Output the (x, y) coordinate of the center of the cell containing the given text.  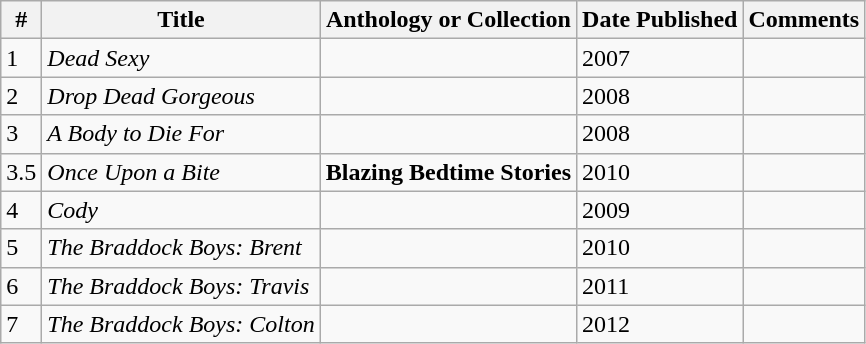
Drop Dead Gorgeous (181, 96)
4 (22, 210)
Title (181, 20)
3.5 (22, 172)
Anthology or Collection (448, 20)
3 (22, 134)
Once Upon a Bite (181, 172)
1 (22, 58)
The Braddock Boys: Travis (181, 286)
6 (22, 286)
2011 (660, 286)
The Braddock Boys: Colton (181, 324)
Comments (804, 20)
A Body to Die For (181, 134)
Blazing Bedtime Stories (448, 172)
Date Published (660, 20)
2012 (660, 324)
# (22, 20)
The Braddock Boys: Brent (181, 248)
Dead Sexy (181, 58)
2007 (660, 58)
5 (22, 248)
2009 (660, 210)
Cody (181, 210)
7 (22, 324)
2 (22, 96)
